Detect which cell encompasses the target text, then output its (x, y) center coordinate. 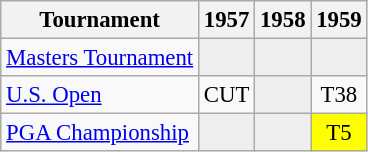
1957 (227, 20)
CUT (227, 95)
T5 (339, 133)
1958 (283, 20)
T38 (339, 95)
PGA Championship (100, 133)
U.S. Open (100, 95)
Tournament (100, 20)
Masters Tournament (100, 58)
1959 (339, 20)
